Search for the cell housing the specified text and yield its (X, Y) center coordinate. 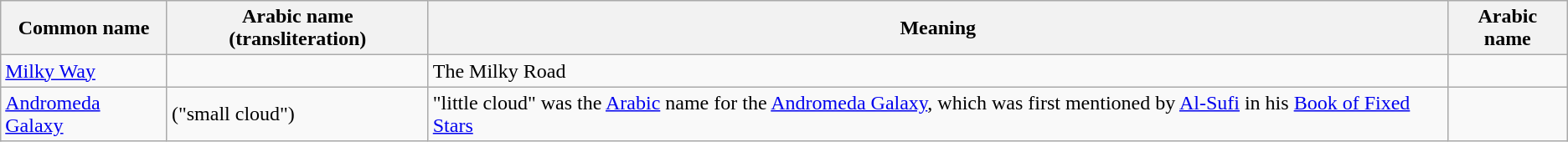
Andromeda Galaxy (84, 114)
The Milky Road (938, 71)
("small cloud") (297, 114)
"little cloud" was the Arabic name for the Andromeda Galaxy, which was first mentioned by Al-Sufi in his Book of Fixed Stars (938, 114)
Arabic name (transliteration) (297, 28)
Arabic name (1508, 28)
Milky Way (84, 71)
Meaning (938, 28)
Common name (84, 28)
